From the cell containing the given text, extract its center point as (x, y) coordinate. 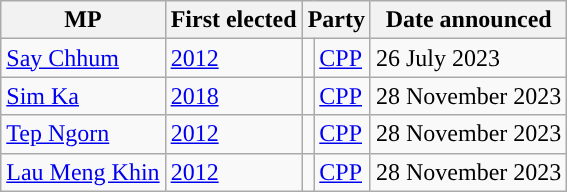
Lau Meng Khin (83, 172)
MP (83, 20)
2018 (234, 96)
Tep Ngorn (83, 134)
Say Chhum (83, 58)
First elected (234, 20)
Party (336, 20)
Date announced (468, 20)
Sim Ka (83, 96)
26 July 2023 (468, 58)
